Capture the cell that displays the provided text and extract its [X, Y] central coordinate. 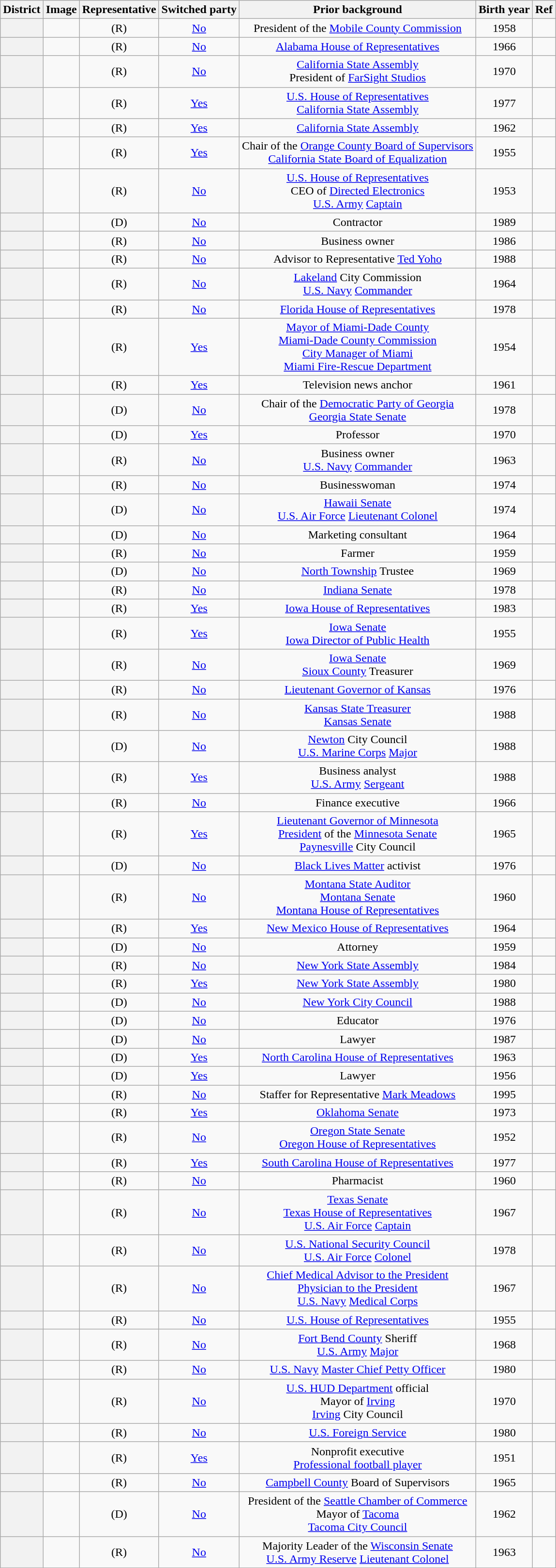
Business ownerU.S. Navy Commander [357, 460]
Montana State AuditorMontana SenateMontana House of Representatives [357, 897]
1952 [504, 1138]
1954 [504, 347]
Advisor to Representative Ted Yoho [357, 259]
1961 [504, 385]
Birth year [504, 10]
1986 [504, 240]
Business analystU.S. Army Sergeant [357, 778]
Chair of the Democratic Party of GeorgiaGeorgia State Senate [357, 410]
Iowa SenateSioux County Treasurer [357, 665]
Attorney [357, 947]
1951 [504, 1457]
California State Assembly [357, 128]
President of the Mobile County Commission [357, 28]
Fort Bend County SheriffU.S. Army Major [357, 1345]
Iowa SenateIowa Director of Public Health [357, 633]
Chief Medical Advisor to the PresidentPhysician to the PresidentU.S. Navy Medical Corps [357, 1288]
1995 [504, 1094]
Kansas State TreasurerKansas Senate [357, 714]
1973 [504, 1113]
Alabama House of Representatives [357, 46]
Marketing consultant [357, 535]
Campbell County Board of Supervisors [357, 1482]
U.S. Navy Master Chief Petty Officer [357, 1370]
1953 [504, 191]
Finance executive [357, 803]
Educator [357, 1020]
Television news anchor [357, 385]
Lieutenant Governor of MinnesotaPresident of the Minnesota SenatePaynesville City Council [357, 834]
Ref [544, 10]
District [22, 10]
Businesswoman [357, 485]
Florida House of Representatives [357, 309]
1987 [504, 1039]
Lakeland City CommissionU.S. Navy Commander [357, 284]
Iowa House of Representatives [357, 608]
1956 [504, 1075]
U.S. House of RepresentativesCalifornia State Assembly [357, 103]
Black Lives Matter activist [357, 866]
Image [61, 10]
1968 [504, 1345]
Pharmacist [357, 1181]
Prior background [357, 10]
1989 [504, 222]
Professor [357, 435]
New Mexico House of Representatives [357, 928]
U.S. Foreign Service [357, 1433]
North Township Trustee [357, 571]
U.S. HUD Department officialMayor of IrvingIrving City Council [357, 1401]
Newton City CouncilU.S. Marine Corps Major [357, 746]
Oklahoma Senate [357, 1113]
Farmer [357, 553]
1984 [504, 965]
North Carolina House of Representatives [357, 1057]
South Carolina House of Representatives [357, 1163]
U.S. House of RepresentativesCEO of Directed ElectronicsU.S. Army Captain [357, 191]
U.S. National Security CouncilU.S. Air Force Colonel [357, 1250]
Staffer for Representative Mark Meadows [357, 1094]
President of the Seattle Chamber of CommerceMayor of TacomaTacoma City Council [357, 1514]
California State AssemblyPresident of FarSight Studios [357, 72]
1983 [504, 608]
Chair of the Orange County Board of SupervisorsCalifornia State Board of Equalization [357, 153]
Oregon State SenateOregon House of Representatives [357, 1138]
Mayor of Miami-Dade CountyMiami-Dade County CommissionCity Manager of MiamiMiami Fire-Rescue Department [357, 347]
Contractor [357, 222]
Nonprofit executiveProfessional football player [357, 1457]
1958 [504, 28]
Representative [119, 10]
Indiana Senate [357, 590]
Majority Leader of the Wisconsin SenateU.S. Army Reserve Lieutenant Colonel [357, 1552]
Lieutenant Governor of Kansas [357, 689]
Texas SenateTexas House of RepresentativesU.S. Air Force Captain [357, 1212]
Business owner [357, 240]
U.S. House of Representatives [357, 1320]
Hawaii SenateU.S. Air Force Lieutenant Colonel [357, 510]
Switched party [199, 10]
New York City Council [357, 1002]
